From the cell containing the given text, extract its center point as [X, Y] coordinate. 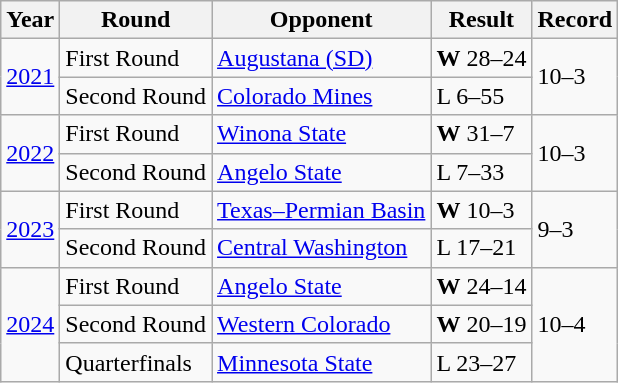
Round [136, 20]
10–4 [575, 324]
Record [575, 20]
Central Washington [322, 248]
Year [30, 20]
Opponent [322, 20]
Quarterfinals [136, 362]
Winona State [322, 134]
L 23–27 [482, 362]
2022 [30, 153]
L 7–33 [482, 172]
W 24–14 [482, 286]
9–3 [575, 229]
2021 [30, 77]
Result [482, 20]
W 20–19 [482, 324]
Minnesota State [322, 362]
W 28–24 [482, 58]
L 17–21 [482, 248]
W 31–7 [482, 134]
Augustana (SD) [322, 58]
W 10–3 [482, 210]
2024 [30, 324]
Western Colorado [322, 324]
Colorado Mines [322, 96]
2023 [30, 229]
Texas–Permian Basin [322, 210]
L 6–55 [482, 96]
